Extract the (x, y) coordinate from the center of the cell holding the provided text.  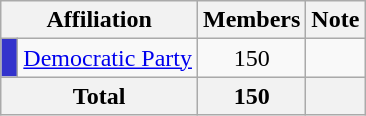
Note (336, 20)
Total (100, 96)
Democratic Party (108, 58)
Affiliation (100, 20)
Members (251, 20)
